Search for the cell housing the specified text and yield its [x, y] center coordinate. 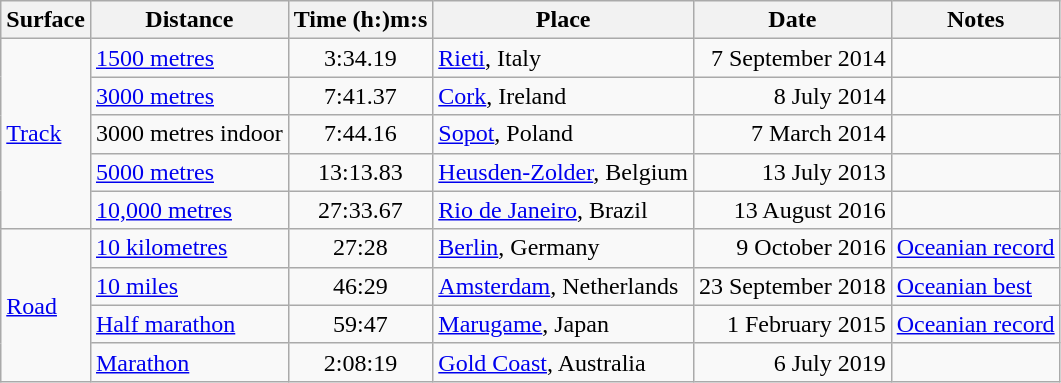
Marathon [189, 362]
5000 metres [189, 172]
6 July 2019 [792, 362]
Marugame, Japan [564, 324]
Heusden-Zolder, Belgium [564, 172]
Rieti, Italy [564, 58]
Oceanian best [976, 286]
23 September 2018 [792, 286]
27:28 [360, 248]
Time (h:)m:s [360, 20]
7:44.16 [360, 134]
Rio de Janeiro, Brazil [564, 210]
3:34.19 [360, 58]
Place [564, 20]
Date [792, 20]
Gold Coast, Australia [564, 362]
2:08:19 [360, 362]
10 miles [189, 286]
Distance [189, 20]
13 August 2016 [792, 210]
46:29 [360, 286]
1500 metres [189, 58]
7:41.37 [360, 96]
Road [46, 305]
59:47 [360, 324]
1 February 2015 [792, 324]
Sopot, Poland [564, 134]
10,000 metres [189, 210]
13 July 2013 [792, 172]
10 kilometres [189, 248]
13:13.83 [360, 172]
3000 metres indoor [189, 134]
Half marathon [189, 324]
8 July 2014 [792, 96]
Amsterdam, Netherlands [564, 286]
Surface [46, 20]
9 October 2016 [792, 248]
27:33.67 [360, 210]
3000 metres [189, 96]
Cork, Ireland [564, 96]
Berlin, Germany [564, 248]
7 March 2014 [792, 134]
Notes [976, 20]
Track [46, 134]
7 September 2014 [792, 58]
